Extract the (X, Y) coordinate from the center of the cell holding the provided text.  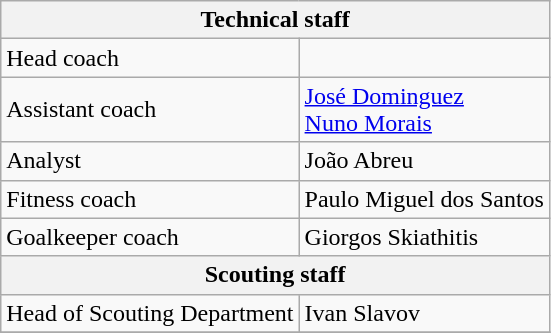
Assistant coach (150, 110)
Fitness coach (150, 199)
Giorgos Skiathitis (424, 237)
Paulo Miguel dos Santos (424, 199)
João Abreu (424, 161)
Technical staff (276, 20)
Ivan Slavov (424, 313)
Analyst (150, 161)
Head of Scouting Department (150, 313)
Goalkeeper coach (150, 237)
José Dominguez Nuno Morais (424, 110)
Scouting staff (276, 275)
Head coach (150, 58)
